Find where the given text appears and provide that cell's center as [X, Y] coordinate. 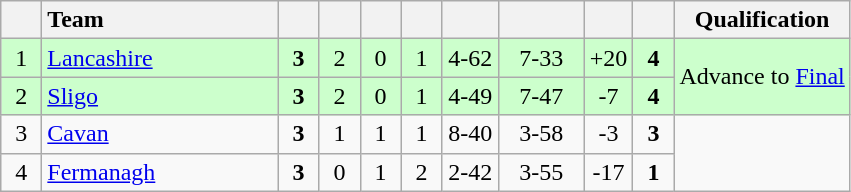
-17 [608, 172]
Fermanagh [160, 172]
8-40 [470, 134]
Lancashire [160, 58]
+20 [608, 58]
7-47 [541, 96]
Advance to Final [762, 77]
7-33 [541, 58]
4-49 [470, 96]
Team [160, 20]
4-62 [470, 58]
Cavan [160, 134]
Qualification [762, 20]
-7 [608, 96]
Sligo [160, 96]
3-55 [541, 172]
2-42 [470, 172]
3-58 [541, 134]
-3 [608, 134]
